Identify which cell holds the provided text, then report its [X, Y] central coordinate. 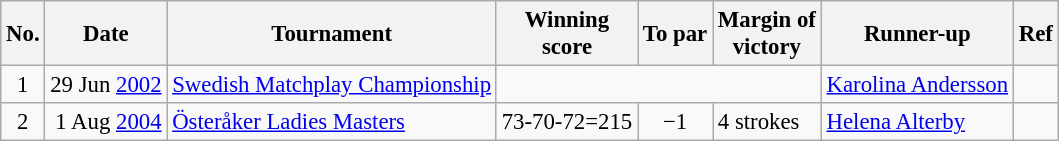
Date [106, 34]
Margin ofvictory [768, 34]
To par [676, 34]
Helena Alterby [917, 122]
2 [23, 122]
Winningscore [566, 34]
Swedish Matchplay Championship [332, 85]
−1 [676, 122]
73-70-72=215 [566, 122]
Karolina Andersson [917, 85]
Österåker Ladies Masters [332, 122]
Tournament [332, 34]
1 [23, 85]
1 Aug 2004 [106, 122]
Ref [1036, 34]
No. [23, 34]
4 strokes [768, 122]
29 Jun 2002 [106, 85]
Runner-up [917, 34]
